Scan for the cell matching the given text and deliver its (x, y) coordinate at center. 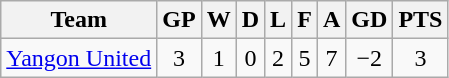
Yangon United (79, 58)
1 (218, 58)
W (218, 20)
Team (79, 20)
L (278, 20)
5 (305, 58)
D (250, 20)
PTS (420, 20)
GD (370, 20)
7 (331, 58)
−2 (370, 58)
F (305, 20)
2 (278, 58)
GP (179, 20)
A (331, 20)
0 (250, 58)
